Identify which cell holds the provided text, then report its (x, y) central coordinate. 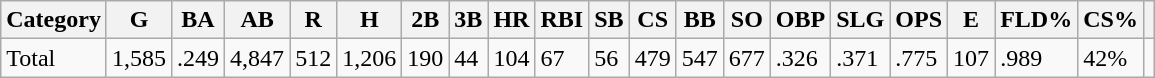
107 (972, 58)
.989 (1036, 58)
479 (652, 58)
67 (562, 58)
4,847 (258, 58)
547 (700, 58)
R (314, 20)
190 (426, 58)
1,585 (138, 58)
RBI (562, 20)
CS (652, 20)
BB (700, 20)
.326 (800, 58)
OBP (800, 20)
3B (468, 20)
677 (746, 58)
Total (54, 58)
CS% (1111, 20)
H (370, 20)
E (972, 20)
.371 (860, 58)
56 (609, 58)
FLD% (1036, 20)
512 (314, 58)
OPS (919, 20)
SB (609, 20)
1,206 (370, 58)
AB (258, 20)
HR (512, 20)
104 (512, 58)
.775 (919, 58)
.249 (198, 58)
SLG (860, 20)
SO (746, 20)
42% (1111, 58)
Category (54, 20)
BA (198, 20)
G (138, 20)
2B (426, 20)
44 (468, 58)
